From the cell containing the given text, extract its center point as (x, y) coordinate. 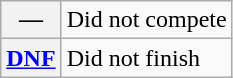
Did not finish (146, 58)
DNF (31, 58)
— (31, 20)
Did not compete (146, 20)
